For the text-containing cell, return its midpoint in [X, Y] coordinate format. 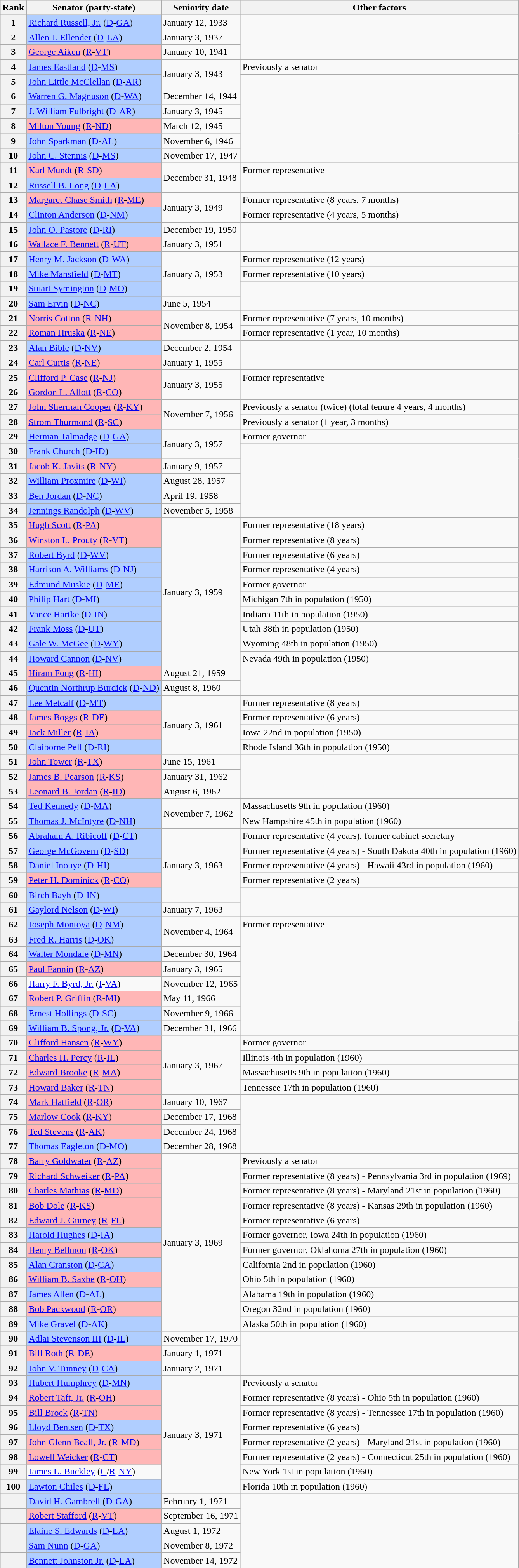
Adlai Stevenson III (D-IL) [94, 1338]
Roman Hruska (R-NE) [94, 333]
21 [13, 318]
84 [13, 1250]
May 11, 1966 [201, 998]
72 [13, 1072]
Henry Bellmon (R-OK) [94, 1250]
New Hampshire 45th in population (1960) [379, 821]
James Allen (D-AL) [94, 1294]
68 [13, 1013]
Lee Metcalf (D-MT) [94, 703]
November 17, 1970 [201, 1338]
Mike Mansfield (D-MT) [94, 274]
January 10, 1967 [201, 1102]
3 [13, 52]
Howard Cannon (D-NV) [94, 659]
December 14, 1944 [201, 96]
Former representative (8 years) - Ohio 5th in population (1960) [379, 1398]
Former representative (2 years) [379, 880]
Peter H. Dominick (R-CO) [94, 880]
November 7, 1962 [201, 814]
Mark Hatfield (R-OR) [94, 1102]
Claiborne Pell (D-RI) [94, 747]
Former representative (4 years, 5 months) [379, 215]
Herman Talmadge (D-GA) [94, 437]
10 [13, 155]
Richard Schweiker (R-PA) [94, 1176]
51 [13, 762]
34 [13, 510]
George Aiken (R-VT) [94, 52]
January 3, 1963 [201, 865]
63 [13, 939]
January 2, 1971 [201, 1368]
97 [13, 1442]
46 [13, 688]
Ernest Hollings (D-SC) [94, 1013]
January 3, 1965 [201, 969]
24 [13, 362]
November 12, 1965 [201, 984]
January 3, 1949 [201, 207]
88 [13, 1309]
Ohio 5th in population (1960) [379, 1279]
Nevada 49th in population (1950) [379, 659]
California 2nd in population (1960) [379, 1265]
Birch Bayh (D-IN) [94, 895]
Clifford Hansen (R-WY) [94, 1043]
62 [13, 925]
30 [13, 451]
January 3, 1957 [201, 444]
Elaine S. Edwards (D-LA) [94, 1531]
January 3, 1971 [201, 1435]
56 [13, 836]
December 28, 1968 [201, 1146]
52 [13, 777]
Wallace F. Bennett (R-UT) [94, 244]
John Sherman Cooper (R-KY) [94, 407]
76 [13, 1132]
Harrison A. Williams (D-NJ) [94, 570]
31 [13, 466]
Rhode Island 36th in population (1950) [379, 747]
January 3, 1951 [201, 244]
42 [13, 629]
August 28, 1957 [201, 481]
82 [13, 1220]
Sam Ervin (D-NC) [94, 303]
Harold Hughes (D-IA) [94, 1235]
John Glenn Beall, Jr. (R-MD) [94, 1442]
18 [13, 274]
Charles Mathias (R-MD) [94, 1191]
January 3, 1945 [201, 111]
61 [13, 910]
13 [13, 200]
December 31, 1966 [201, 1028]
58 [13, 865]
Alaska 50th in population (1960) [379, 1324]
Former representative (4 years) - South Dakota 40th in population (1960) [379, 850]
Former representative (2 years) - Maryland 21st in population (1960) [379, 1442]
Former representative (4 years) [379, 570]
Harry F. Byrd, Jr. (I-VA) [94, 984]
48 [13, 718]
December 24, 1968 [201, 1132]
August 6, 1962 [201, 791]
Tennessee 17th in population (1960) [379, 1087]
Gordon L. Allott (R-CO) [94, 392]
January 3, 1969 [201, 1242]
78 [13, 1161]
65 [13, 969]
Vance Hartke (D-IN) [94, 614]
100 [13, 1486]
87 [13, 1294]
John O. Pastore (D-RI) [94, 230]
Gaylord Nelson (D-WI) [94, 910]
Abraham A. Ribicoff (D-CT) [94, 836]
7 [13, 111]
James L. Buckley (C/R-NY) [94, 1472]
Ted Kennedy (D-MA) [94, 806]
Karl Mundt (R-SD) [94, 170]
Former representative (7 years, 10 months) [379, 318]
95 [13, 1413]
73 [13, 1087]
January 3, 1961 [201, 725]
Quentin Northrup Burdick (D-ND) [94, 688]
14 [13, 215]
November 17, 1947 [201, 155]
January 12, 1933 [201, 23]
Milton Young (R-ND) [94, 126]
January 3, 1955 [201, 385]
20 [13, 303]
Clifford P. Case (R-NJ) [94, 377]
45 [13, 673]
November 6, 1946 [201, 141]
January 1, 1955 [201, 362]
22 [13, 333]
February 1, 1971 [201, 1501]
November 8, 1954 [201, 326]
Previously a senator (1 year, 3 months) [379, 422]
35 [13, 525]
Jacob K. Javits (R-NY) [94, 466]
June 5, 1954 [201, 303]
41 [13, 614]
Former governor, Iowa 24th in population (1960) [379, 1235]
38 [13, 570]
50 [13, 747]
39 [13, 584]
August 8, 1960 [201, 688]
60 [13, 895]
83 [13, 1235]
New York 1st in population (1960) [379, 1472]
Lawton Chiles (D-FL) [94, 1486]
57 [13, 850]
54 [13, 806]
Former representative (2 years) - Connecticut 25th in population (1960) [379, 1457]
August 1, 1972 [201, 1531]
Norris Cotton (R-NH) [94, 318]
29 [13, 437]
November 8, 1972 [201, 1545]
Previously a senator (twice) (total tenure 4 years, 4 months) [379, 407]
William B. Spong, Jr. (D-VA) [94, 1028]
Jennings Randolph (D-WV) [94, 510]
Other factors [379, 8]
Richard Russell, Jr. (D-GA) [94, 23]
Robert Taft, Jr. (R-OH) [94, 1398]
Lloyd Bentsen (D-TX) [94, 1427]
Carl Curtis (R-NE) [94, 362]
December 31, 1948 [201, 178]
Bill Roth (R-DE) [94, 1353]
Ted Stevens (R-AK) [94, 1132]
2 [13, 37]
Mike Gravel (D-AK) [94, 1324]
96 [13, 1427]
1 [13, 23]
Alan Bible (D-NV) [94, 348]
September 16, 1971 [201, 1516]
November 7, 1956 [201, 414]
November 5, 1958 [201, 510]
66 [13, 984]
January 3, 1953 [201, 274]
Seniority date [201, 8]
Thomas J. McIntyre (D-NH) [94, 821]
Clinton Anderson (D-NM) [94, 215]
January 1, 1971 [201, 1353]
November 4, 1964 [201, 932]
17 [13, 259]
January 7, 1963 [201, 910]
Frank Moss (D-UT) [94, 629]
Wyoming 48th in population (1950) [379, 643]
86 [13, 1279]
Bob Packwood (R-OR) [94, 1309]
19 [13, 289]
Alabama 19th in population (1960) [379, 1294]
28 [13, 422]
Former representative (8 years, 7 months) [379, 200]
Robert Stafford (R-VT) [94, 1516]
Rank [13, 8]
Walter Mondale (D-MN) [94, 954]
92 [13, 1368]
Leonard B. Jordan (R-ID) [94, 791]
June 15, 1961 [201, 762]
74 [13, 1102]
Senator (party-state) [94, 8]
January 10, 1941 [201, 52]
Margaret Chase Smith (R-ME) [94, 200]
December 2, 1954 [201, 348]
49 [13, 732]
Stuart Symington (D-MO) [94, 289]
Thomas Eagleton (D-MO) [94, 1146]
9 [13, 141]
59 [13, 880]
Florida 10th in population (1960) [379, 1486]
15 [13, 230]
99 [13, 1472]
Bennett Johnston Jr. (D-LA) [94, 1560]
89 [13, 1324]
Former representative (12 years) [379, 259]
40 [13, 599]
27 [13, 407]
Alan Cranston (D-CA) [94, 1265]
Daniel Inouye (D-HI) [94, 865]
33 [13, 496]
Oregon 32nd in population (1960) [379, 1309]
November 9, 1966 [201, 1013]
December 17, 1968 [201, 1117]
23 [13, 348]
Charles H. Percy (R-IL) [94, 1058]
Edmund Muskie (D-ME) [94, 584]
J. William Fulbright (D-AR) [94, 111]
Sam Nunn (D-GA) [94, 1545]
Joseph Montoya (D-NM) [94, 925]
91 [13, 1353]
8 [13, 126]
Paul Fannin (R-AZ) [94, 969]
75 [13, 1117]
John V. Tunney (D-CA) [94, 1368]
Bill Brock (R-TN) [94, 1413]
Hugh Scott (R-PA) [94, 525]
79 [13, 1176]
January 31, 1962 [201, 777]
Howard Baker (R-TN) [94, 1087]
11 [13, 170]
January 3, 1959 [201, 592]
Warren G. Magnuson (D-WA) [94, 96]
Robert Byrd (D-WV) [94, 555]
37 [13, 555]
93 [13, 1383]
43 [13, 643]
5 [13, 82]
Illinois 4th in population (1960) [379, 1058]
John Tower (R-TX) [94, 762]
Marlow Cook (R-KY) [94, 1117]
12 [13, 185]
David H. Gambrell (D-GA) [94, 1501]
August 21, 1959 [201, 673]
March 12, 1945 [201, 126]
Lowell Weicker (R-CT) [94, 1457]
Former representative (8 years) - Kansas 29th in population (1960) [379, 1206]
Hubert Humphrey (D-MN) [94, 1383]
Frank Church (D-ID) [94, 451]
71 [13, 1058]
January 3, 1943 [201, 74]
January 3, 1967 [201, 1065]
William Proxmire (D-WI) [94, 481]
Russell B. Long (D-LA) [94, 185]
Former representative (4 years) - Hawaii 43rd in population (1960) [379, 865]
69 [13, 1028]
John C. Stennis (D-MS) [94, 155]
Former representative (4 years), former cabinet secretary [379, 836]
Strom Thurmond (R-SC) [94, 422]
6 [13, 96]
80 [13, 1191]
77 [13, 1146]
Former governor, Oklahoma 27th in population (1960) [379, 1250]
James Boggs (R-DE) [94, 718]
Utah 38th in population (1950) [379, 629]
Winston L. Prouty (R-VT) [94, 540]
Philip Hart (D-MI) [94, 599]
70 [13, 1043]
James B. Pearson (R-KS) [94, 777]
Ben Jordan (D-NC) [94, 496]
25 [13, 377]
98 [13, 1457]
Former representative (8 years) - Pennsylvania 3rd in population (1969) [379, 1176]
90 [13, 1338]
December 30, 1964 [201, 954]
36 [13, 540]
94 [13, 1398]
Former representative (8 years) - Maryland 21st in population (1960) [379, 1191]
Gale W. McGee (D-WY) [94, 643]
81 [13, 1206]
53 [13, 791]
32 [13, 481]
December 19, 1950 [201, 230]
Henry M. Jackson (D-WA) [94, 259]
Indiana 11th in population (1950) [379, 614]
Edward Brooke (R-MA) [94, 1072]
Barry Goldwater (R-AZ) [94, 1161]
January 9, 1957 [201, 466]
James Eastland (D-MS) [94, 67]
April 19, 1958 [201, 496]
Former representative (1 year, 10 months) [379, 333]
64 [13, 954]
Allen J. Ellender (D-LA) [94, 37]
85 [13, 1265]
Former representative (8 years) - Tennessee 17th in population (1960) [379, 1413]
Former representative (10 years) [379, 274]
Robert P. Griffin (R-MI) [94, 998]
Former representative (18 years) [379, 525]
26 [13, 392]
January 3, 1937 [201, 37]
Bob Dole (R-KS) [94, 1206]
John Sparkman (D-AL) [94, 141]
Michigan 7th in population (1950) [379, 599]
16 [13, 244]
November 14, 1972 [201, 1560]
John Little McClellan (D-AR) [94, 82]
George McGovern (D-SD) [94, 850]
44 [13, 659]
55 [13, 821]
Jack Miller (R-IA) [94, 732]
Edward J. Gurney (R-FL) [94, 1220]
67 [13, 998]
William B. Saxbe (R-OH) [94, 1279]
Fred R. Harris (D-OK) [94, 939]
Hiram Fong (R-HI) [94, 673]
4 [13, 67]
47 [13, 703]
Iowa 22nd in population (1950) [379, 732]
